Find where the given text appears and provide that cell's center as [x, y] coordinate. 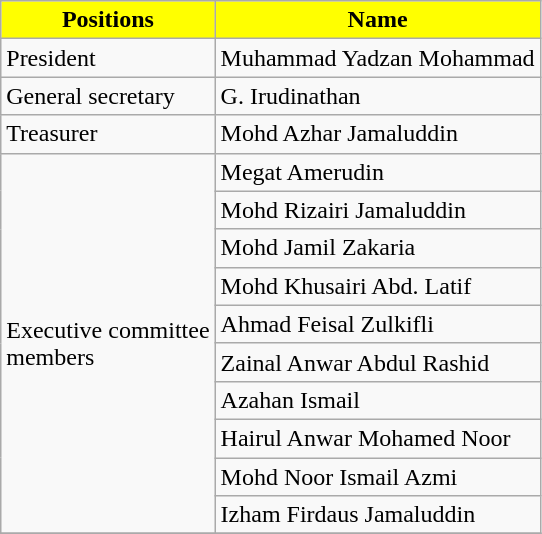
G. Irudinathan [378, 96]
Azahan Ismail [378, 400]
President [108, 58]
Hairul Anwar Mohamed Noor [378, 438]
General secretary [108, 96]
Ahmad Feisal Zulkifli [378, 324]
Megat Amerudin [378, 172]
Positions [108, 20]
Mohd Jamil Zakaria [378, 248]
Muhammad Yadzan Mohammad [378, 58]
Mohd Rizairi Jamaluddin [378, 210]
Treasurer [108, 134]
Izham Firdaus Jamaluddin [378, 515]
Name [378, 20]
Mohd Noor Ismail Azmi [378, 477]
Zainal Anwar Abdul Rashid [378, 362]
Mohd Azhar Jamaluddin [378, 134]
Executive committee members [108, 344]
Mohd Khusairi Abd. Latif [378, 286]
